Search for the cell housing the specified text and yield its (X, Y) center coordinate. 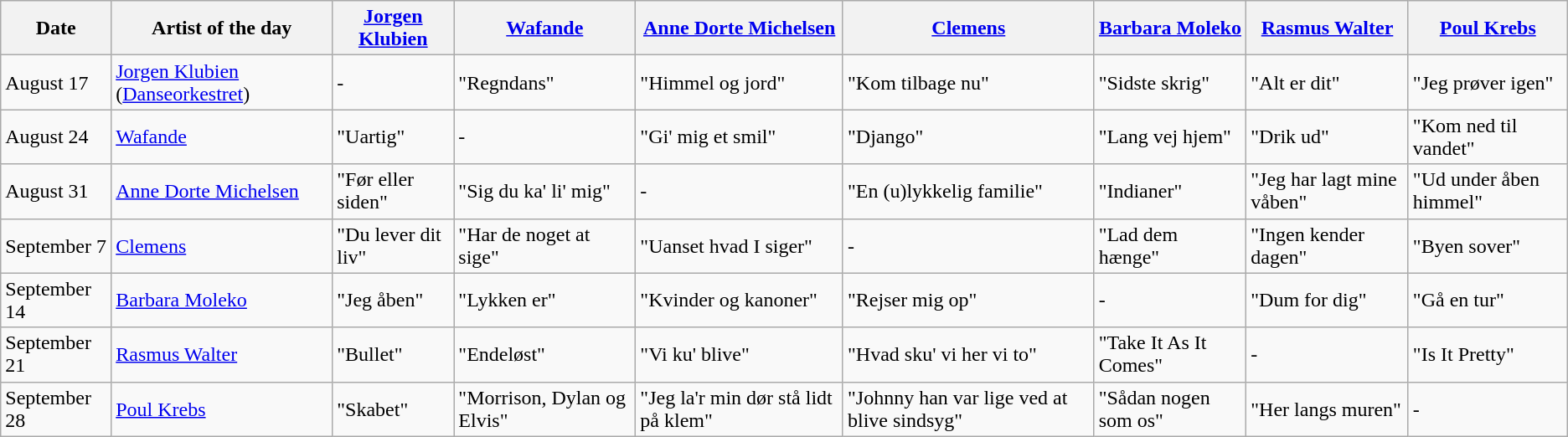
"Indianer" (1170, 191)
"Alt er dit" (1328, 82)
Date (56, 28)
"Ingen kender dagen" (1328, 246)
"Jeg har lagt mine våben" (1328, 191)
"Hvad sku' vi her vi to" (968, 355)
"Ud under åben himmel" (1488, 191)
"Django" (968, 137)
"Uartig" (394, 137)
"Bullet" (394, 355)
"Sådan nogen som os" (1170, 409)
"Før eller siden" (394, 191)
"Dum for dig" (1328, 300)
August 31 (56, 191)
September 28 (56, 409)
"Du lever dit liv" (394, 246)
September 21 (56, 355)
"Byen sover" (1488, 246)
"Gå en tur" (1488, 300)
"Is It Pretty" (1488, 355)
"Lang vej hjem" (1170, 137)
"Har de noget at sige" (544, 246)
Artist of the day (222, 28)
"Kom tilbage nu" (968, 82)
"Lad dem hænge" (1170, 246)
"Jeg la'r min dør stå lidt på klem" (740, 409)
"Lykken er" (544, 300)
"Gi' mig et smil" (740, 137)
"Sidste skrig" (1170, 82)
"Uanset hvad I siger" (740, 246)
"Jeg prøver igen" (1488, 82)
"Skabet" (394, 409)
"Rejser mig op" (968, 300)
August 24 (56, 137)
"Jeg åben" (394, 300)
"Take It As It Comes" (1170, 355)
"Drik ud" (1328, 137)
September 14 (56, 300)
Jorgen Klubien (394, 28)
"Morrison, Dylan og Elvis" (544, 409)
Jorgen Klubien (Danseorkestret) (222, 82)
"Her langs muren" (1328, 409)
"Kvinder og kanoner" (740, 300)
"Sig du ka' li' mig" (544, 191)
"Endeløst" (544, 355)
"Johnny han var lige ved at blive sindsyg" (968, 409)
September 7 (56, 246)
"En (u)lykkelig familie" (968, 191)
August 17 (56, 82)
"Regndans" (544, 82)
"Himmel og jord" (740, 82)
"Kom ned til vandet" (1488, 137)
"Vi ku' blive" (740, 355)
